Pinpoint the cell where the given text exists, returning its [x, y] midpoint coordinate. 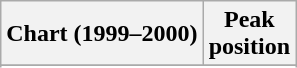
Peakposition [249, 34]
Chart (1999–2000) [102, 34]
